Determine the (x, y) coordinate at the center of the cell enclosing the given text.  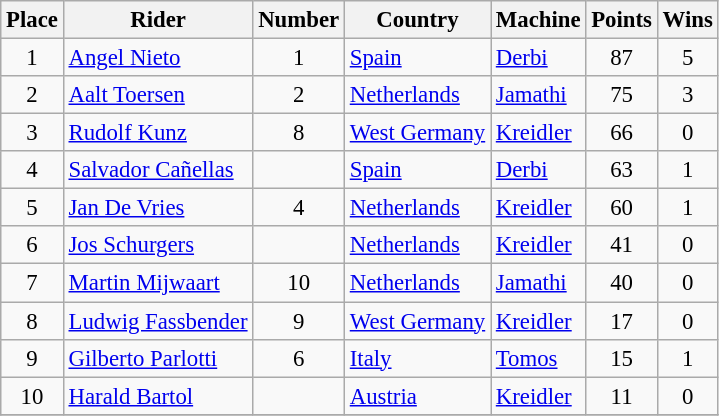
15 (622, 358)
63 (622, 170)
Jos Schurgers (158, 245)
Jan De Vries (158, 208)
Country (417, 20)
Salvador Cañellas (158, 170)
7 (32, 283)
Harald Bartol (158, 396)
Rudolf Kunz (158, 133)
41 (622, 245)
Place (32, 20)
Wins (688, 20)
Austria (417, 396)
Gilberto Parlotti (158, 358)
Italy (417, 358)
Machine (538, 20)
60 (622, 208)
Angel Nieto (158, 58)
Rider (158, 20)
11 (622, 396)
66 (622, 133)
75 (622, 95)
Number (299, 20)
Tomos (538, 358)
Points (622, 20)
40 (622, 283)
Aalt Toersen (158, 95)
17 (622, 321)
Ludwig Fassbender (158, 321)
87 (622, 58)
Martin Mijwaart (158, 283)
